Determine the (x, y) coordinate at the center of the cell enclosing the given text.  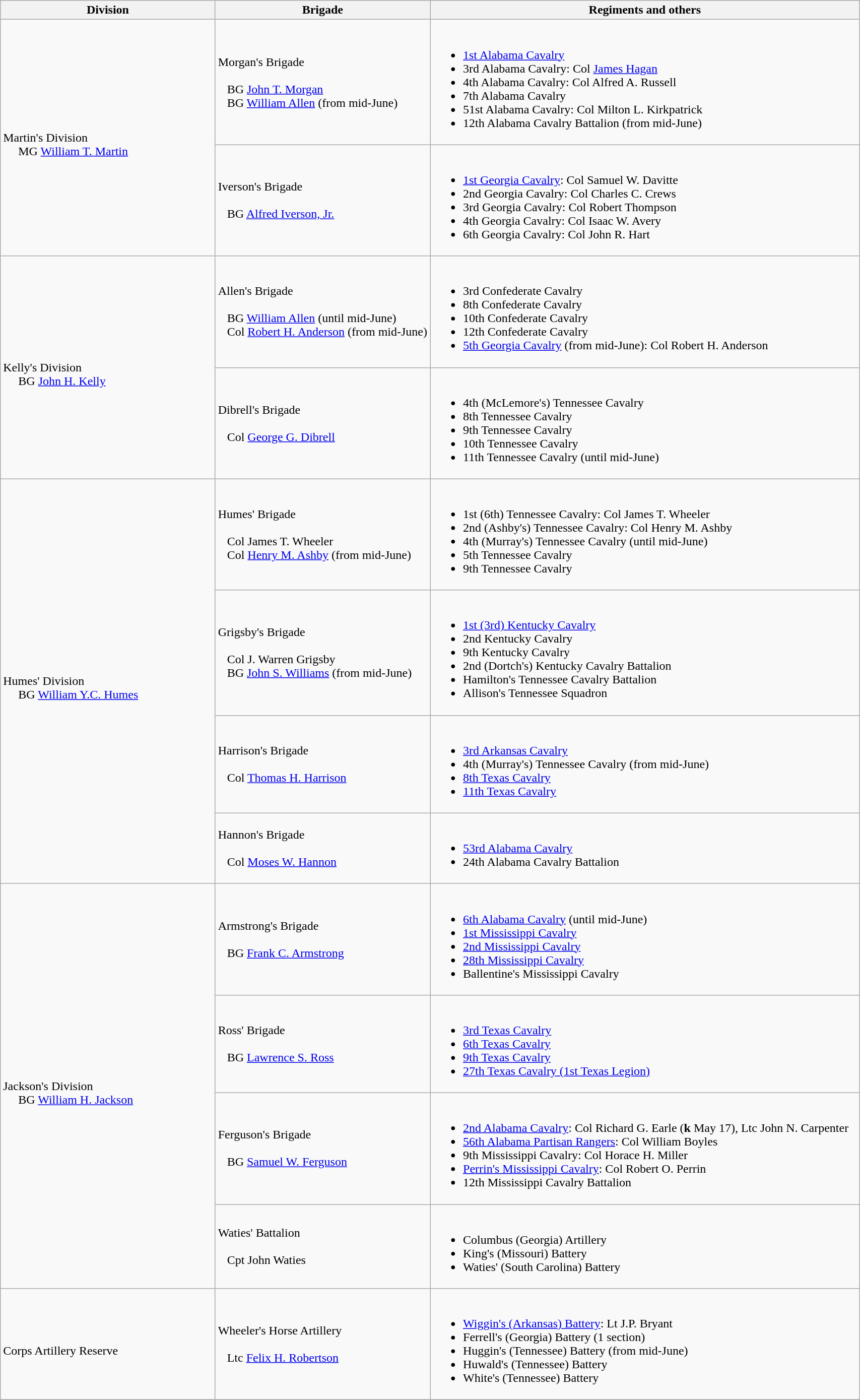
Ross' Brigade BG Lawrence S. Ross (322, 1044)
Kelly's Division BG John H. Kelly (108, 367)
Brigade (322, 10)
Iverson's Brigade BG Alfred Iverson, Jr. (322, 201)
3rd Arkansas Cavalry4th (Murray's) Tennessee Cavalry (from mid-June)8th Texas Cavalry11th Texas Cavalry (645, 764)
Hannon's Brigade Col Moses W. Hannon (322, 848)
6th Alabama Cavalry (until mid-June)1st Mississippi Cavalry2nd Mississippi Cavalry28th Mississippi CavalryBallentine's Mississippi Cavalry (645, 939)
Martin's Division MG William T. Martin (108, 138)
Columbus (Georgia) ArtilleryKing's (Missouri) BatteryWaties' (South Carolina) Battery (645, 1247)
Armstrong's Brigade BG Frank C. Armstrong (322, 939)
Corps Artillery Reserve (108, 1345)
Humes' Division BG William Y.C. Humes (108, 681)
Grigsby's Brigade Col J. Warren Grigsby BG John S. Williams (from mid-June) (322, 653)
53rd Alabama Cavalry24th Alabama Cavalry Battalion (645, 848)
Wheeler's Horse Artillery Ltc Felix H. Robertson (322, 1345)
Allen's Brigade BG William Allen (until mid-June) Col Robert H. Anderson (from mid-June) (322, 311)
Jackson's Division BG William H. Jackson (108, 1086)
Waties' Battalion Cpt John Waties (322, 1247)
Harrison's Brigade Col Thomas H. Harrison (322, 764)
Humes' Brigade Col James T. Wheeler Col Henry M. Ashby (from mid-June) (322, 534)
4th (McLemore's) Tennessee Cavalry8th Tennessee Cavalry9th Tennessee Cavalry10th Tennessee Cavalry11th Tennessee Cavalry (until mid-June) (645, 423)
Dibrell's Brigade Col George G. Dibrell (322, 423)
Ferguson's Brigade BG Samuel W. Ferguson (322, 1148)
Regiments and others (645, 10)
Morgan's Brigade BG John T. Morgan BG William Allen (from mid-June) (322, 82)
3rd Texas Cavalry6th Texas Cavalry9th Texas Cavalry27th Texas Cavalry (1st Texas Legion) (645, 1044)
Division (108, 10)
